Identify which cell holds the provided text, then report its (x, y) central coordinate. 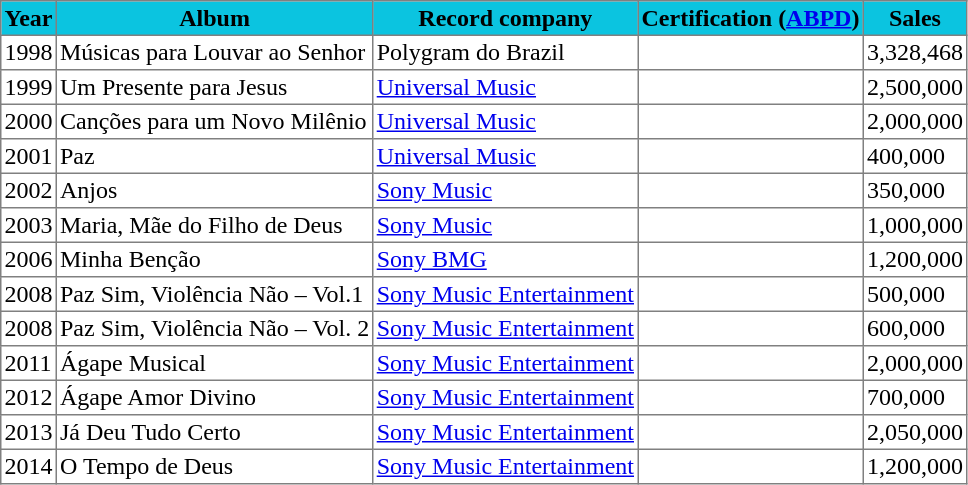
Sales (915, 18)
Record company (506, 18)
700,000 (915, 397)
2002 (29, 190)
Certification (ABPD) (750, 18)
2006 (29, 259)
Anjos (214, 190)
3,328,468 (915, 52)
2,050,000 (915, 432)
350,000 (915, 190)
Paz Sim, Violência Não – Vol. 2 (214, 328)
Um Presente para Jesus (214, 87)
Paz Sim, Violência Não – Vol.1 (214, 294)
Year (29, 18)
400,000 (915, 156)
Ágape Amor Divino (214, 397)
500,000 (915, 294)
Sony BMG (506, 259)
Já Deu Tudo Certo (214, 432)
Músicas para Louvar ao Senhor (214, 52)
2011 (29, 363)
1999 (29, 87)
2001 (29, 156)
Canções para um Novo Milênio (214, 121)
600,000 (915, 328)
Minha Benção (214, 259)
Ágape Musical (214, 363)
2014 (29, 466)
Polygram do Brazil (506, 52)
2,500,000 (915, 87)
2013 (29, 432)
2003 (29, 225)
1,000,000 (915, 225)
1998 (29, 52)
Album (214, 18)
2012 (29, 397)
Paz (214, 156)
O Tempo de Deus (214, 466)
Maria, Mãe do Filho de Deus (214, 225)
2000 (29, 121)
